Search for the cell housing the specified text and yield its [x, y] center coordinate. 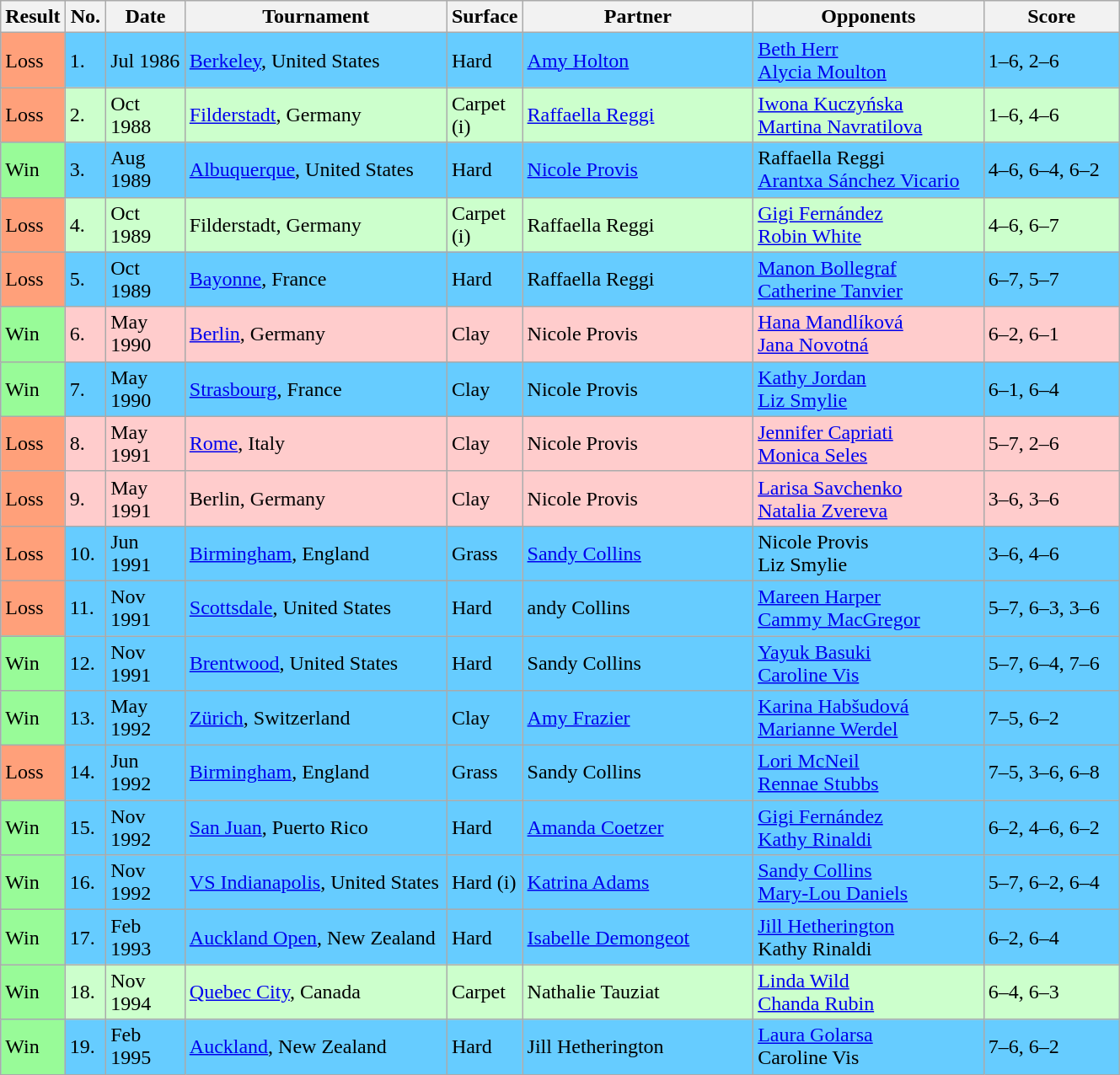
7–5, 3–6, 6–8 [1052, 773]
9. [86, 499]
Partner [638, 17]
7–5, 6–2 [1052, 718]
15. [86, 827]
Isabelle Demongeot [638, 937]
No. [86, 17]
Nov 1994 [146, 992]
Amy Holton [638, 61]
Iwona Kuczyńska Martina Navratilova [869, 115]
Raffaella Reggi Arantxa Sánchez Vicario [869, 170]
Katrina Adams [638, 883]
Opponents [869, 17]
Gigi Fernández Robin White [869, 224]
6–2, 6–4 [1052, 937]
Jennifer Capriati Monica Seles [869, 443]
Scottsdale, United States [315, 608]
6–4, 6–3 [1052, 992]
Brentwood, United States [315, 662]
Jill Hetherington Kathy Rinaldi [869, 937]
18. [86, 992]
Linda Wild Chanda Rubin [869, 992]
Mareen Harper Cammy MacGregor [869, 608]
14. [86, 773]
Result [33, 17]
4–6, 6–7 [1052, 224]
13. [86, 718]
3–6, 3–6 [1052, 499]
Strasbourg, France [315, 389]
19. [86, 1046]
Hard (i) [485, 883]
11. [86, 608]
Auckland Open, New Zealand [315, 937]
Feb 1995 [146, 1046]
6. [86, 334]
3–6, 4–6 [1052, 553]
3. [86, 170]
Jill Hetherington [638, 1046]
Laura Golarsa Caroline Vis [869, 1046]
1–6, 2–6 [1052, 61]
8. [86, 443]
Tournament [315, 17]
Larisa Savchenko Natalia Zvereva [869, 499]
Bayonne, France [315, 280]
2. [86, 115]
5. [86, 280]
6–1, 6–4 [1052, 389]
5–7, 6–4, 7–6 [1052, 662]
10. [86, 553]
Albuquerque, United States [315, 170]
Amy Frazier [638, 718]
San Juan, Puerto Rico [315, 827]
Jun 1992 [146, 773]
Oct 1988 [146, 115]
May 1992 [146, 718]
Hana Mandlíková Jana Novotná [869, 334]
6–2, 4–6, 6–2 [1052, 827]
Quebec City, Canada [315, 992]
Lori McNeil Rennae Stubbs [869, 773]
4–6, 6–4, 6–2 [1052, 170]
Sandy Collins Mary-Lou Daniels [869, 883]
12. [86, 662]
Karina Habšudová Marianne Werdel [869, 718]
Aug 1989 [146, 170]
Carpet [485, 992]
Date [146, 17]
Surface [485, 17]
7–6, 6–2 [1052, 1046]
17. [86, 937]
Amanda Coetzer [638, 827]
Yayuk Basuki Caroline Vis [869, 662]
Nicole Provis Liz Smylie [869, 553]
Score [1052, 17]
5–7, 6–2, 6–4 [1052, 883]
1. [86, 61]
16. [86, 883]
Berkeley, United States [315, 61]
Beth Herr Alycia Moulton [869, 61]
Auckland, New Zealand [315, 1046]
6–2, 6–1 [1052, 334]
Jun 1991 [146, 553]
Nathalie Tauziat [638, 992]
andy Collins [638, 608]
Manon Bollegraf Catherine Tanvier [869, 280]
Zürich, Switzerland [315, 718]
7. [86, 389]
5–7, 6–3, 3–6 [1052, 608]
VS Indianapolis, United States [315, 883]
Kathy Jordan Liz Smylie [869, 389]
5–7, 2–6 [1052, 443]
4. [86, 224]
1–6, 4–6 [1052, 115]
Gigi Fernández Kathy Rinaldi [869, 827]
Feb 1993 [146, 937]
6–7, 5–7 [1052, 280]
Jul 1986 [146, 61]
Rome, Italy [315, 443]
